Locate the cell with the specified text and output its [x, y] center coordinate. 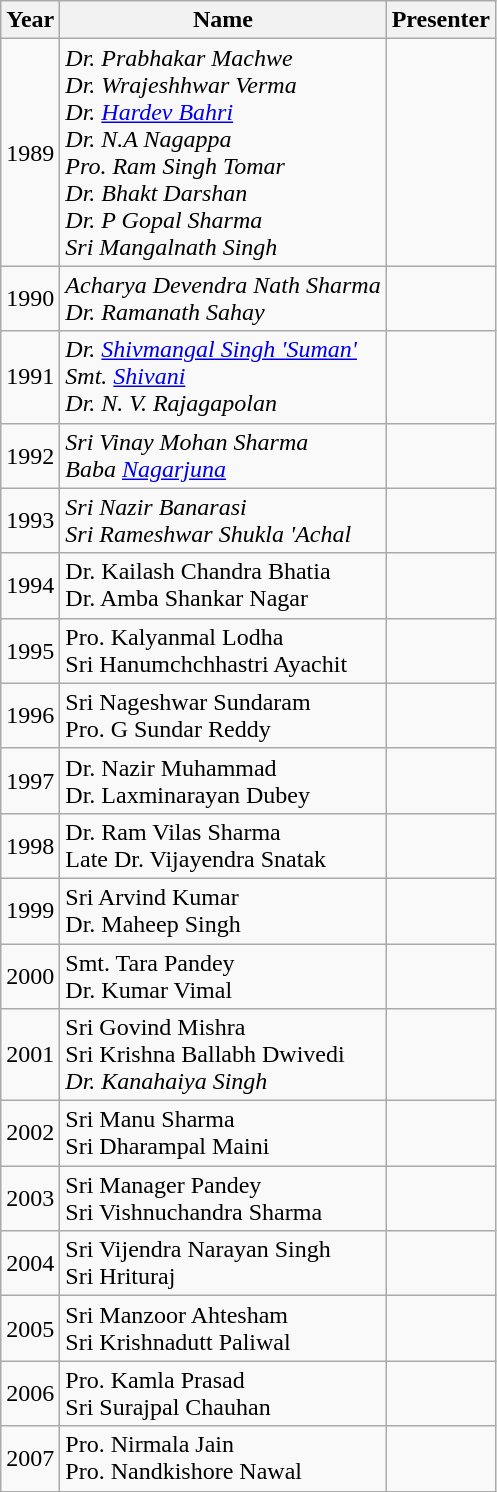
Sri Govind MishraSri Krishna Ballabh DwivediDr. Kanahaiya Singh [223, 1055]
1994 [30, 586]
Sri Manager PandeySri Vishnuchandra Sharma [223, 1198]
2002 [30, 1134]
2004 [30, 1264]
Dr. Shivmangal Singh 'Suman'Smt. ShivaniDr. N. V. Rajagapolan [223, 377]
1995 [30, 650]
1992 [30, 456]
1997 [30, 780]
1996 [30, 716]
Presenter [440, 20]
Pro. Kamla PrasadSri Surajpal Chauhan [223, 1394]
Dr. Ram Vilas SharmaLate Dr. Vijayendra Snatak [223, 846]
1998 [30, 846]
Acharya Devendra Nath SharmaDr. Ramanath Sahay [223, 298]
1990 [30, 298]
Pro. Kalyanmal LodhaSri Hanumchchhastri Ayachit [223, 650]
Dr. Nazir MuhammadDr. Laxminarayan Dubey [223, 780]
Sri Nazir BanarasiSri Rameshwar Shukla 'Achal [223, 520]
1989 [30, 152]
Sri Manu SharmaSri Dharampal Maini [223, 1134]
2005 [30, 1328]
Sri Arvind KumarDr. Maheep Singh [223, 910]
2001 [30, 1055]
Sri Nageshwar SundaramPro. G Sundar Reddy [223, 716]
2007 [30, 1458]
Pro. Nirmala JainPro. Nandkishore Nawal [223, 1458]
Sri Vijendra Narayan SinghSri Hrituraj [223, 1264]
2003 [30, 1198]
Sri Manzoor AhteshamSri Krishnadutt Paliwal [223, 1328]
Dr. Kailash Chandra BhatiaDr. Amba Shankar Nagar [223, 586]
Year [30, 20]
Sri Vinay Mohan SharmaBaba Nagarjuna [223, 456]
1999 [30, 910]
Dr. Prabhakar MachweDr. Wrajeshhwar VermaDr. Hardev BahriDr. N.A NagappaPro. Ram Singh TomarDr. Bhakt DarshanDr. P Gopal SharmaSri Mangalnath Singh [223, 152]
2000 [30, 976]
Smt. Tara PandeyDr. Kumar Vimal [223, 976]
1993 [30, 520]
2006 [30, 1394]
Name [223, 20]
1991 [30, 377]
